For the text-containing cell, return its midpoint in (x, y) coordinate format. 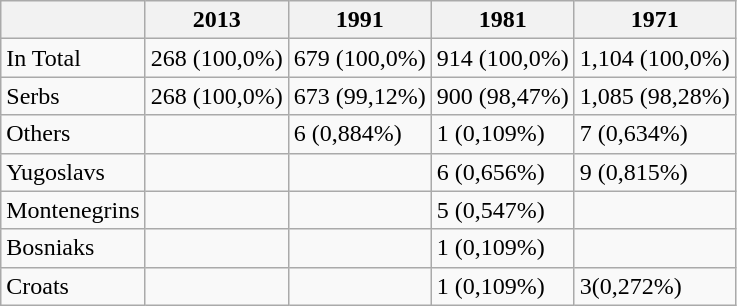
Montenegrins (73, 210)
5 (0,547%) (502, 210)
914 (100,0%) (502, 58)
1971 (654, 20)
1,104 (100,0%) (654, 58)
Serbs (73, 96)
1981 (502, 20)
673 (99,12%) (360, 96)
1991 (360, 20)
Others (73, 134)
9 (0,815%) (654, 172)
679 (100,0%) (360, 58)
900 (98,47%) (502, 96)
6 (0,656%) (502, 172)
Croats (73, 286)
7 (0,634%) (654, 134)
Bosniaks (73, 248)
3(0,272%) (654, 286)
Yugoslavs (73, 172)
6 (0,884%) (360, 134)
In Total (73, 58)
2013 (216, 20)
1,085 (98,28%) (654, 96)
